Detect which cell encompasses the target text, then output its [X, Y] center coordinate. 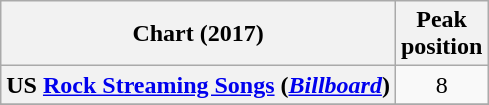
8 [441, 85]
US Rock Streaming Songs (Billboard) [198, 85]
Peak position [441, 34]
Chart (2017) [198, 34]
